Detect which cell encompasses the target text, then output its [X, Y] center coordinate. 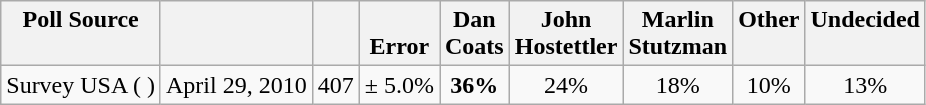
13% [865, 85]
Other [769, 34]
April 29, 2010 [236, 85]
Undecided [865, 34]
Error [399, 34]
24% [566, 85]
10% [769, 85]
JohnHostettler [566, 34]
18% [678, 85]
± 5.0% [399, 85]
407 [336, 85]
36% [475, 85]
MarlinStutzman [678, 34]
DanCoats [475, 34]
Survey USA ( ) [81, 85]
Poll Source [81, 34]
